For the text-containing cell, return its midpoint in [x, y] coordinate format. 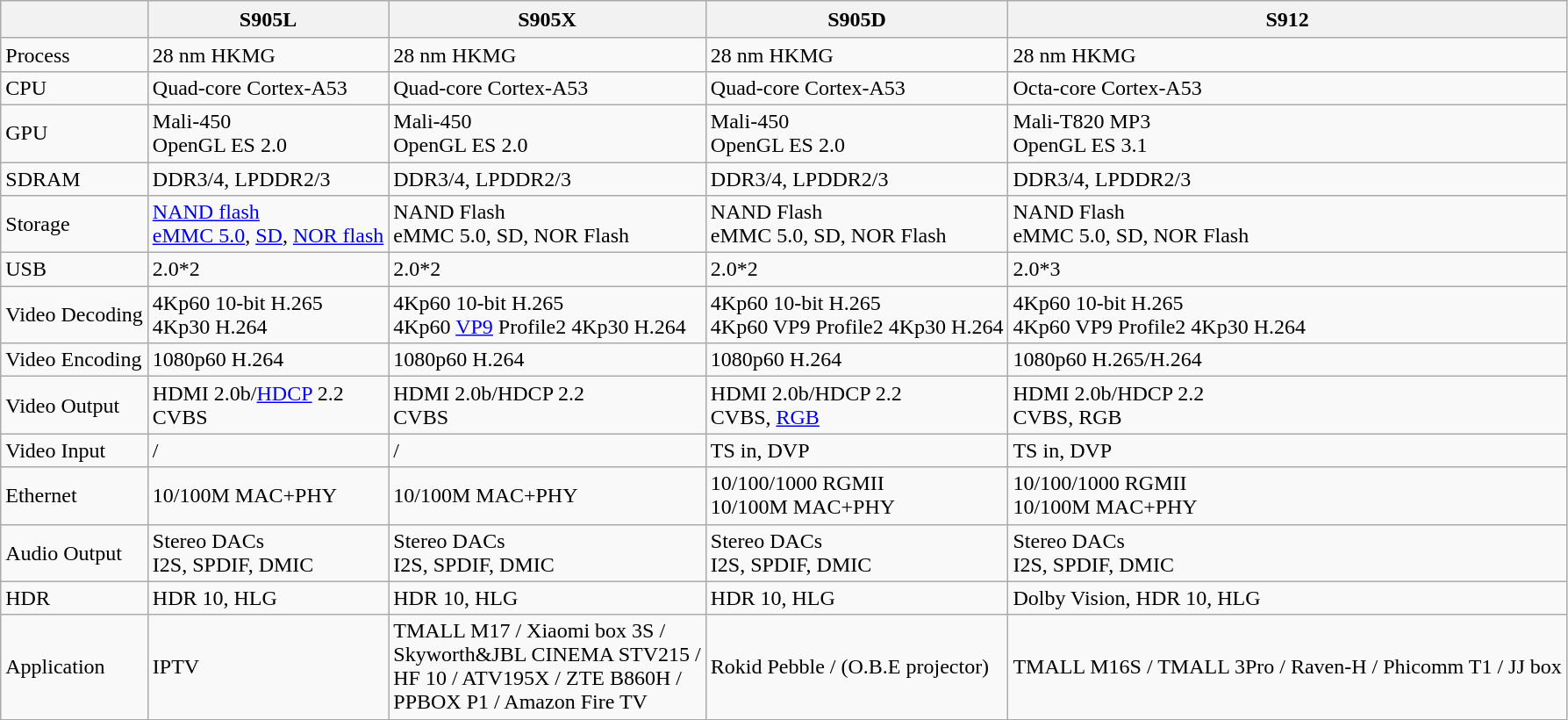
USB [75, 270]
Video Output [75, 406]
Application [75, 667]
Octa-core Cortex-A53 [1287, 88]
4Kp60 10-bit H.2654Kp30 H.264 [268, 314]
S905L [268, 19]
S912 [1287, 19]
SDRAM [75, 178]
Rokid Pebble / (O.B.E projector) [856, 667]
Ethernet [75, 495]
2.0*3 [1287, 270]
HDR [75, 598]
S905D [856, 19]
Video Encoding [75, 360]
Video Input [75, 450]
Video Decoding [75, 314]
GPU [75, 133]
IPTV [268, 667]
Mali-T820 MP3OpenGL ES 3.1 [1287, 133]
Dolby Vision, HDR 10, HLG [1287, 598]
NAND flasheMMC 5.0, SD, NOR flash [268, 225]
1080p60 H.265/H.264 [1287, 360]
CPU [75, 88]
TMALL M17 / Xiaomi box 3S /Skyworth&JBL CINEMA STV215 /HF 10 / ATV195X / ZTE B860H /PPBOX P1 / Amazon Fire TV [548, 667]
Process [75, 54]
TMALL M16S / TMALL 3Pro / Raven-H / Phicomm T1 / JJ box [1287, 667]
Audio Output [75, 553]
Storage [75, 225]
S905X [548, 19]
